Output the (x, y) coordinate of the center of the cell containing the given text.  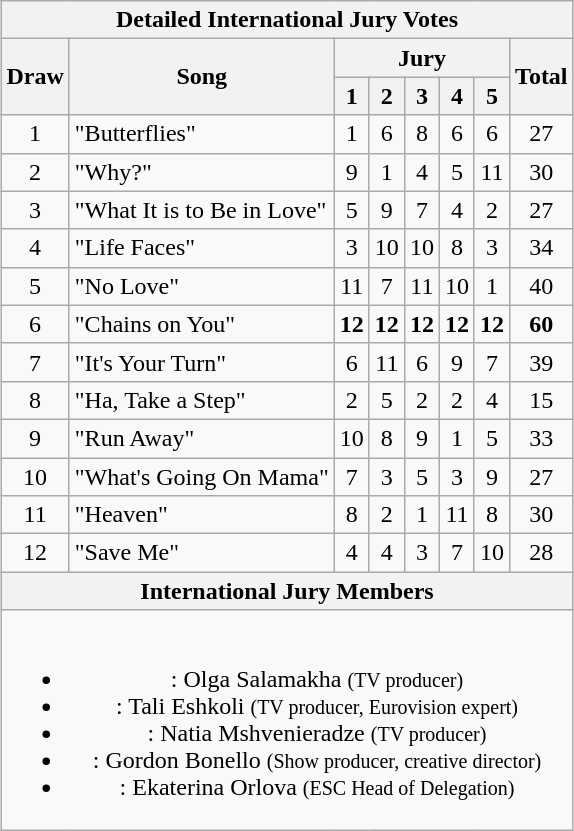
40 (542, 286)
"Ha, Take a Step" (202, 400)
28 (542, 553)
Song (202, 77)
60 (542, 324)
Total (542, 77)
33 (542, 438)
"Heaven" (202, 515)
"What's Going On Mama" (202, 477)
39 (542, 362)
"No Love" (202, 286)
"Save Me" (202, 553)
"Butterflies" (202, 134)
15 (542, 400)
"It's Your Turn" (202, 362)
International Jury Members (287, 591)
"Chains on You" (202, 324)
34 (542, 248)
"What It is to Be in Love" (202, 210)
"Why?" (202, 172)
Draw (35, 77)
Jury (422, 58)
"Life Faces" (202, 248)
Detailed International Jury Votes (287, 20)
"Run Away" (202, 438)
